Capture the cell that displays the provided text and extract its (X, Y) central coordinate. 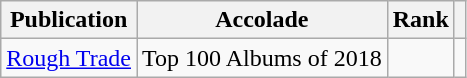
Accolade (262, 20)
Rank (420, 20)
Top 100 Albums of 2018 (262, 58)
Rough Trade (69, 58)
Publication (69, 20)
